Output the (X, Y) coordinate of the center of the cell containing the given text.  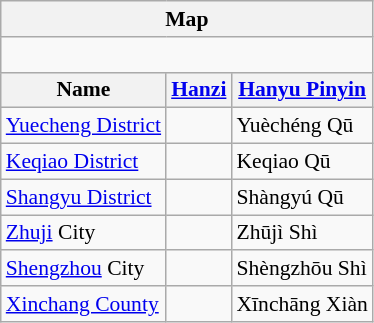
Hanzi (198, 90)
Shengzhou City (84, 269)
Xīnchāng Xiàn (302, 304)
Keqiao Qū (302, 162)
Xinchang County (84, 304)
Map (187, 19)
Shàngyú Qū (302, 197)
Name (84, 90)
Zhuji City (84, 233)
Yuecheng District (84, 126)
Shèngzhōu Shì (302, 269)
Keqiao District (84, 162)
Yuèchéng Qū (302, 126)
Shangyu District (84, 197)
Zhūjì Shì (302, 233)
Hanyu Pinyin (302, 90)
